Extract the [x, y] coordinate from the center of the cell holding the provided text.  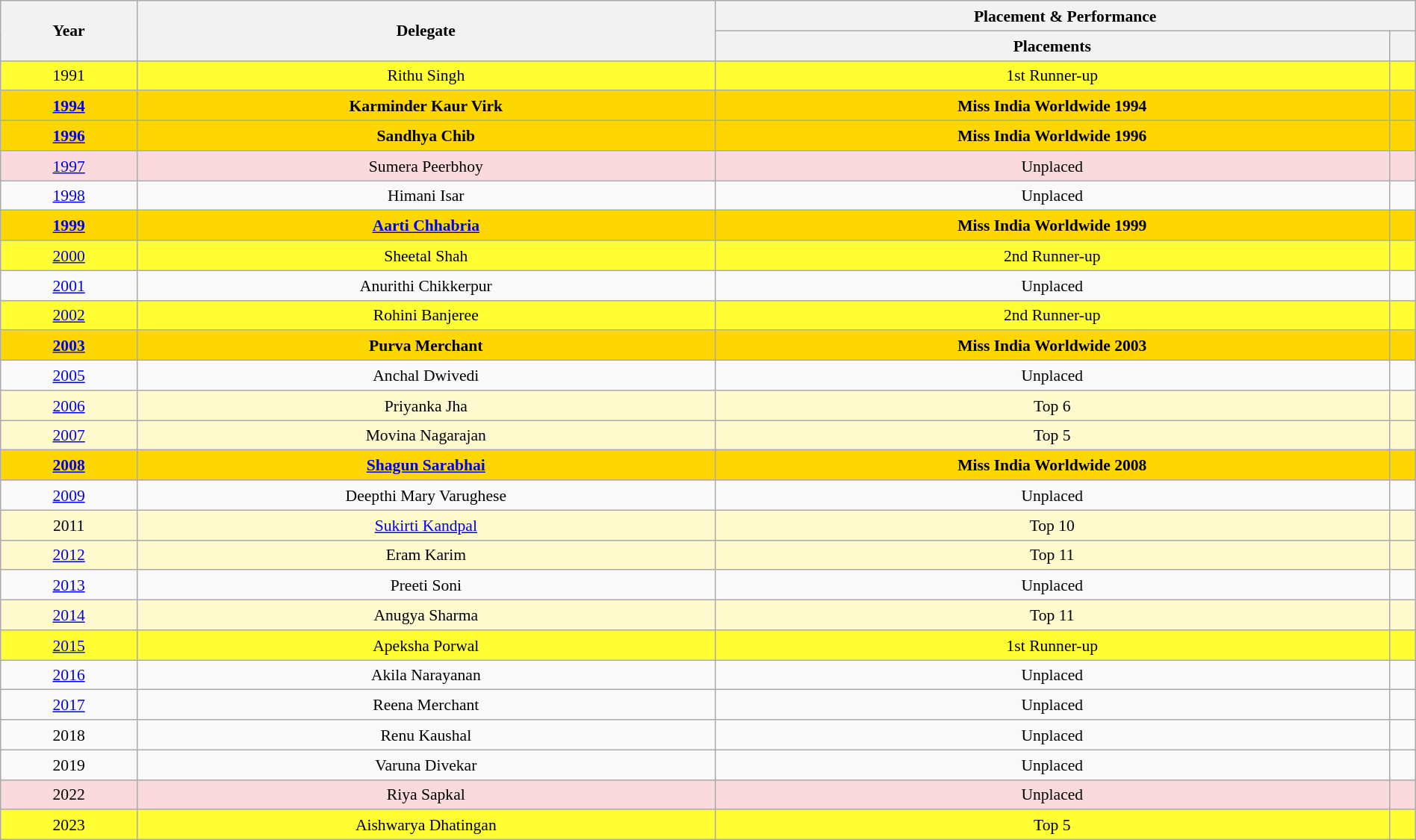
2019 [69, 765]
Akila Narayanan [426, 675]
Miss India Worldwide 2003 [1052, 346]
2009 [69, 495]
Top 10 [1052, 525]
Riya Sapkal [426, 794]
Shagun Sarabhai [426, 465]
1996 [69, 136]
Placements [1052, 46]
2013 [69, 585]
Priyanka Jha [426, 405]
2023 [69, 825]
2001 [69, 285]
2016 [69, 675]
Sukirti Kandpal [426, 525]
Top 6 [1052, 405]
Reena Merchant [426, 705]
2006 [69, 405]
Sumera Peerbhoy [426, 166]
Eram Karim [426, 555]
1997 [69, 166]
Apeksha Porwal [426, 645]
Karminder Kaur Virk [426, 106]
Anchal Dwivedi [426, 376]
2018 [69, 735]
Rithu Singh [426, 75]
Sandhya Chib [426, 136]
Deepthi Mary Varughese [426, 495]
2012 [69, 555]
2007 [69, 435]
Placement & Performance [1065, 16]
Year [69, 31]
Purva Merchant [426, 346]
Sheetal Shah [426, 255]
Renu Kaushal [426, 735]
2011 [69, 525]
Miss India Worldwide 1994 [1052, 106]
2003 [69, 346]
Varuna Divekar [426, 765]
2005 [69, 376]
Aarti Chhabria [426, 225]
1994 [69, 106]
Delegate [426, 31]
Rohini Banjeree [426, 315]
1998 [69, 196]
2000 [69, 255]
Aishwarya Dhatingan [426, 825]
1991 [69, 75]
2017 [69, 705]
Preeti Soni [426, 585]
2002 [69, 315]
Miss India Worldwide 1999 [1052, 225]
2015 [69, 645]
Anurithi Chikkerpur [426, 285]
1999 [69, 225]
Anugya Sharma [426, 615]
Miss India Worldwide 1996 [1052, 136]
2022 [69, 794]
Movina Nagarajan [426, 435]
Himani Isar [426, 196]
2014 [69, 615]
2008 [69, 465]
Miss India Worldwide 2008 [1052, 465]
